From the cell containing the given text, extract its center point as [x, y] coordinate. 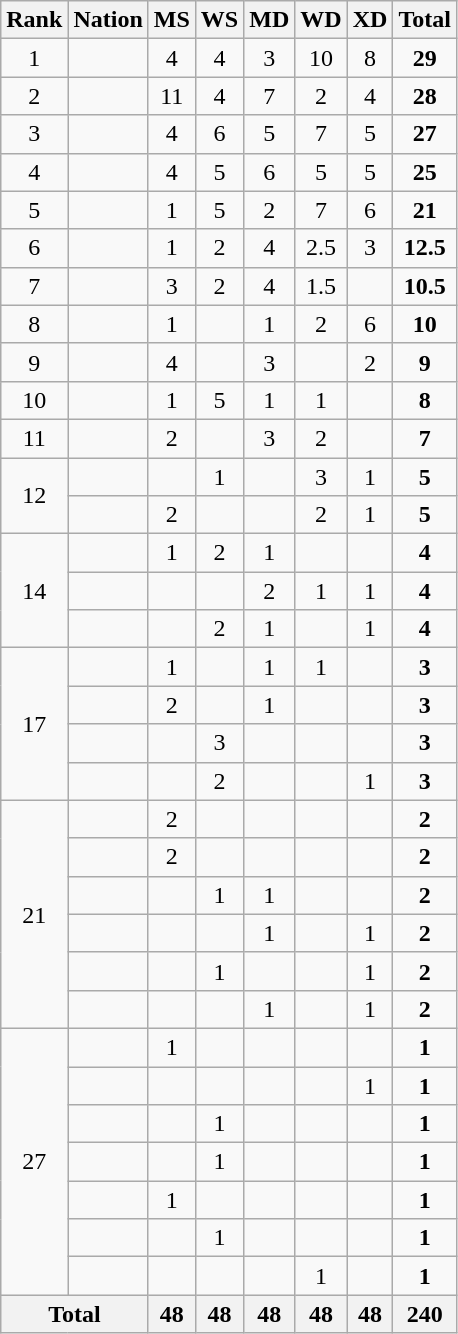
28 [425, 96]
WS [219, 20]
2.5 [321, 248]
25 [425, 172]
MS [172, 20]
29 [425, 58]
WD [321, 20]
Nation [108, 20]
1.5 [321, 286]
14 [34, 591]
12 [34, 496]
XD [370, 20]
MD [270, 20]
Rank [34, 20]
12.5 [425, 248]
17 [34, 724]
240 [425, 1314]
10.5 [425, 286]
